Identify which cell holds the provided text, then report its [x, y] central coordinate. 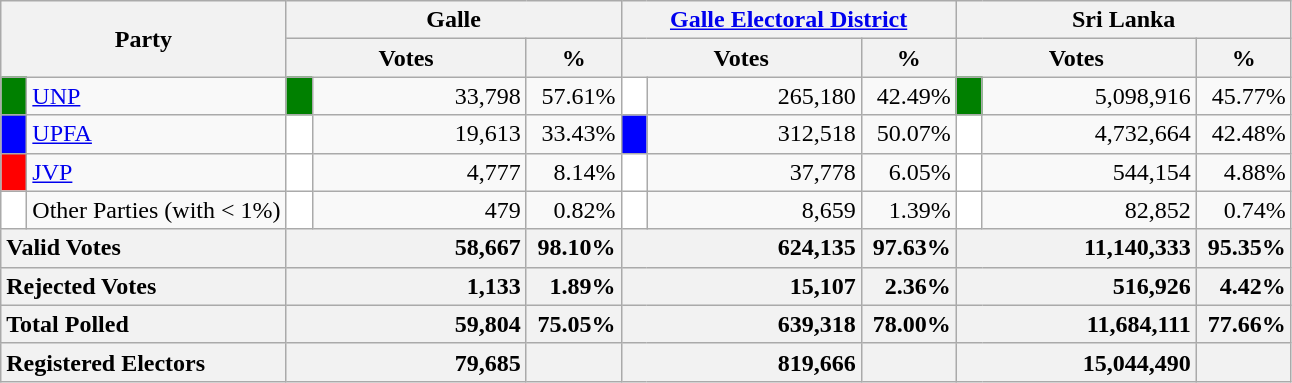
Total Polled [144, 324]
11,140,333 [1076, 248]
50.07% [908, 134]
45.77% [1244, 96]
479 [419, 210]
544,154 [1089, 172]
79,685 [406, 362]
78.00% [908, 324]
59,804 [406, 324]
15,044,490 [1076, 362]
1.39% [908, 210]
265,180 [754, 96]
75.05% [574, 324]
UNP [156, 96]
15,107 [741, 286]
JVP [156, 172]
Party [144, 39]
1.89% [574, 286]
Registered Electors [144, 362]
5,098,916 [1089, 96]
1,133 [406, 286]
624,135 [741, 248]
516,926 [1076, 286]
77.66% [1244, 324]
19,613 [419, 134]
639,318 [741, 324]
11,684,111 [1076, 324]
58,667 [406, 248]
8.14% [574, 172]
4,777 [419, 172]
2.36% [908, 286]
312,518 [754, 134]
Sri Lanka [1124, 20]
Valid Votes [144, 248]
4.42% [1244, 286]
42.48% [1244, 134]
57.61% [574, 96]
UPFA [156, 134]
98.10% [574, 248]
95.35% [1244, 248]
82,852 [1089, 210]
4.88% [1244, 172]
8,659 [754, 210]
97.63% [908, 248]
819,666 [741, 362]
Rejected Votes [144, 286]
37,778 [754, 172]
4,732,664 [1089, 134]
6.05% [908, 172]
0.82% [574, 210]
Other Parties (with < 1%) [156, 210]
Galle Electoral District [788, 20]
33.43% [574, 134]
33,798 [419, 96]
42.49% [908, 96]
0.74% [1244, 210]
Galle [454, 20]
